Extract the [x, y] coordinate from the center of the cell holding the provided text.  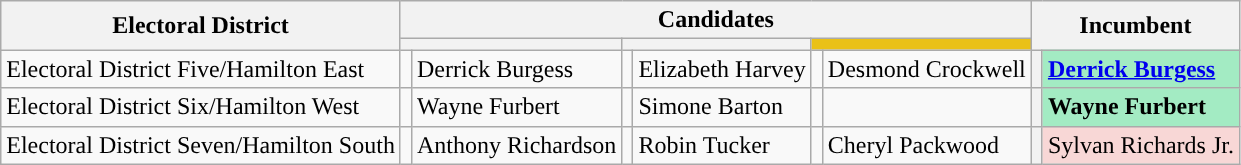
Sylvan Richards Jr. [1140, 145]
Desmond Crockwell [926, 69]
Anthony Richardson [516, 145]
Candidates [716, 20]
Electoral District Seven/Hamilton South [201, 145]
Cheryl Packwood [926, 145]
Electoral District Six/Hamilton West [201, 107]
Robin Tucker [722, 145]
Electoral District Five/Hamilton East [201, 69]
Simone Barton [722, 107]
Electoral District [201, 26]
Incumbent [1135, 26]
Elizabeth Harvey [722, 69]
